Output the [x, y] coordinate of the center of the cell containing the given text.  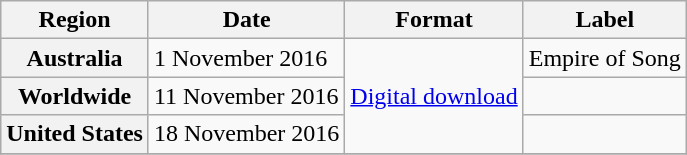
Worldwide [75, 96]
Australia [75, 58]
Empire of Song [604, 58]
Format [434, 20]
1 November 2016 [246, 58]
18 November 2016 [246, 134]
Date [246, 20]
Region [75, 20]
11 November 2016 [246, 96]
United States [75, 134]
Label [604, 20]
Digital download [434, 96]
